Extract the [X, Y] coordinate from the center of the cell holding the provided text.  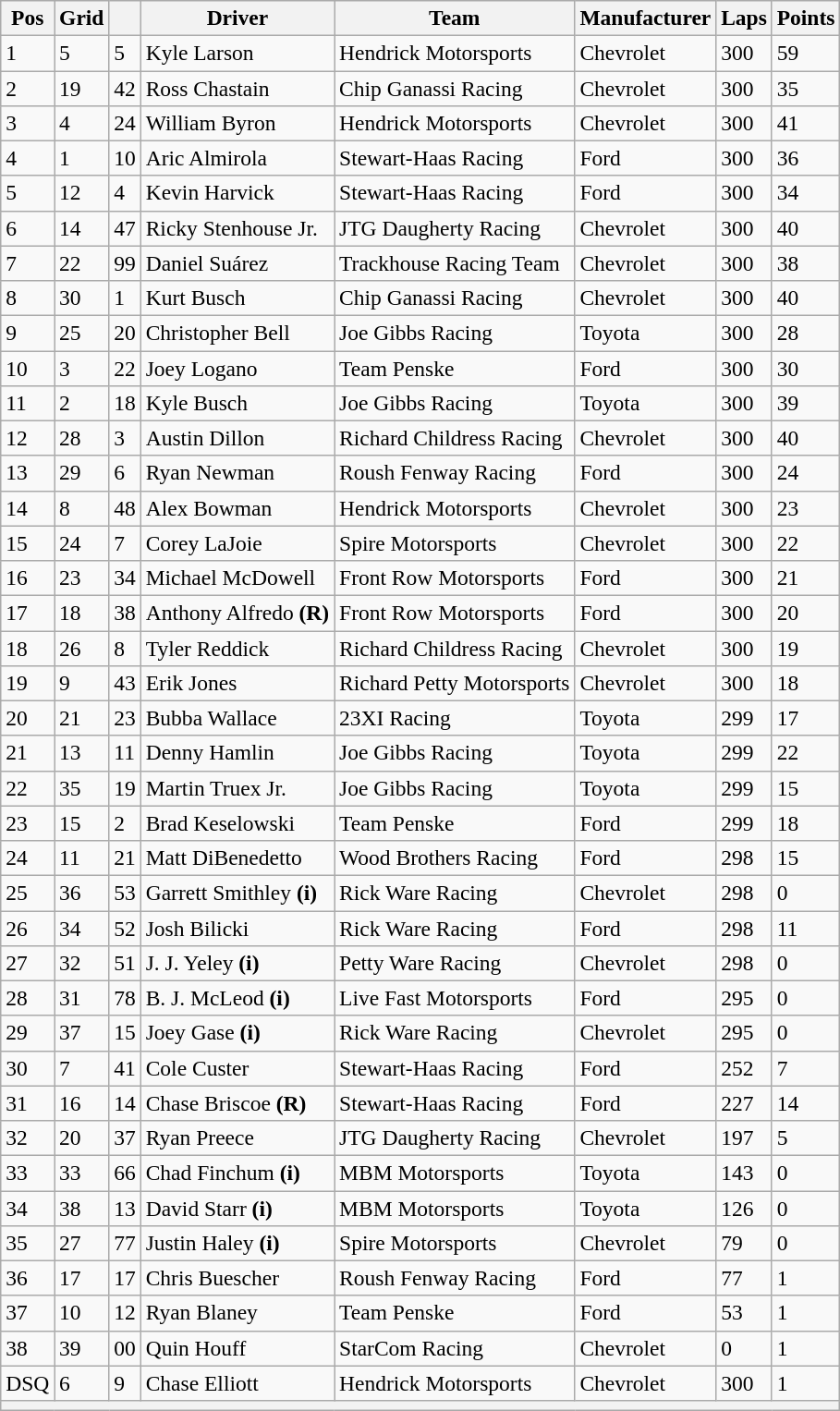
Trackhouse Racing Team [455, 263]
Chris Buescher [237, 1278]
Joey Logano [237, 368]
Kurt Busch [237, 298]
David Starr (i) [237, 1208]
197 [745, 1137]
Kyle Busch [237, 403]
Ryan Preece [237, 1137]
William Byron [237, 123]
Alex Bowman [237, 508]
Team [455, 18]
Daniel Suárez [237, 263]
Christopher Bell [237, 333]
Brad Keselowski [237, 823]
Austin Dillon [237, 438]
B. J. McLeod (i) [237, 998]
Ryan Newman [237, 473]
Chase Briscoe (R) [237, 1103]
23XI Racing [455, 718]
StarCom Racing [455, 1348]
Denny Hamlin [237, 753]
52 [125, 928]
Kyle Larson [237, 53]
59 [806, 53]
Ryan Blaney [237, 1313]
Ross Chastain [237, 88]
Live Fast Motorsports [455, 998]
66 [125, 1173]
Aric Almirola [237, 158]
Driver [237, 18]
78 [125, 998]
Grid [81, 18]
Points [806, 18]
Petty Ware Racing [455, 963]
Martin Truex Jr. [237, 788]
43 [125, 683]
Quin Houff [237, 1348]
Kevin Harvick [237, 193]
Wood Brothers Racing [455, 858]
Bubba Wallace [237, 718]
Justin Haley (i) [237, 1243]
Matt DiBenedetto [237, 858]
126 [745, 1208]
Laps [745, 18]
143 [745, 1173]
Josh Bilicki [237, 928]
Tyler Reddick [237, 648]
Richard Petty Motorsports [455, 683]
Chad Finchum (i) [237, 1173]
Erik Jones [237, 683]
47 [125, 228]
Anthony Alfredo (R) [237, 613]
79 [745, 1243]
42 [125, 88]
Pos [28, 18]
Ricky Stenhouse Jr. [237, 228]
48 [125, 508]
252 [745, 1068]
Garrett Smithley (i) [237, 893]
Joey Gase (i) [237, 1033]
51 [125, 963]
99 [125, 263]
00 [125, 1348]
227 [745, 1103]
DSQ [28, 1383]
Michael McDowell [237, 578]
J. J. Yeley (i) [237, 963]
Corey LaJoie [237, 543]
Cole Custer [237, 1068]
Chase Elliott [237, 1383]
Manufacturer [645, 18]
